Output the (x, y) coordinate of the center of the cell containing the given text.  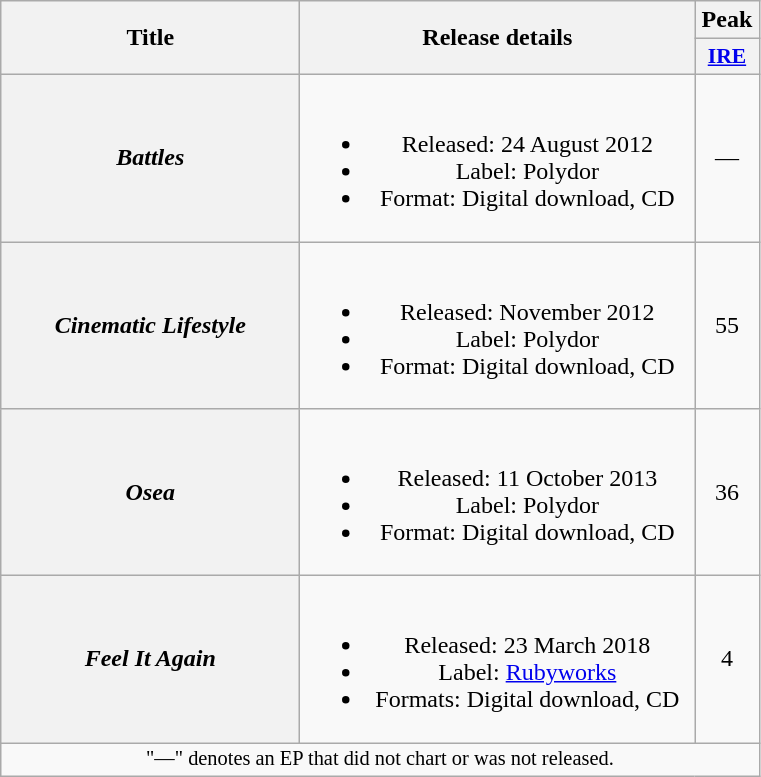
Release details (498, 38)
36 (727, 492)
Feel It Again (150, 660)
55 (727, 326)
Title (150, 38)
Released: 11 October 2013Label: PolydorFormat: Digital download, CD (498, 492)
Released: 24 August 2012Label: PolydorFormat: Digital download, CD (498, 158)
4 (727, 660)
Peak (727, 20)
Osea (150, 492)
IRE (727, 57)
— (727, 158)
Released: 23 March 2018Label: RubyworksFormats: Digital download, CD (498, 660)
Battles (150, 158)
Cinematic Lifestyle (150, 326)
"—" denotes an EP that did not chart or was not released. (380, 760)
Released: November 2012Label: PolydorFormat: Digital download, CD (498, 326)
